From the cell containing the given text, extract its center point as [X, Y] coordinate. 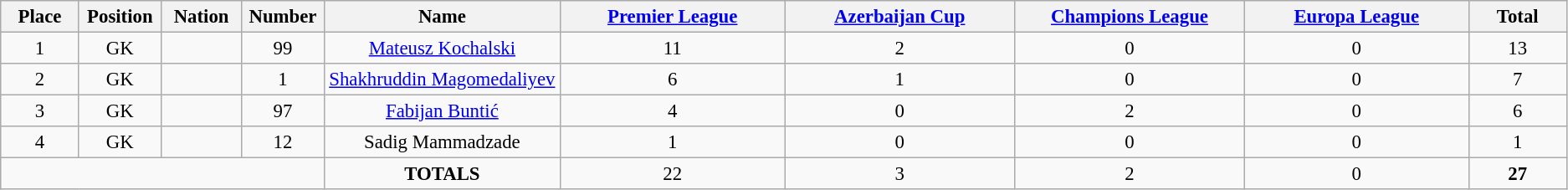
Europa League [1356, 17]
Nation [202, 17]
Name [442, 17]
Position [120, 17]
99 [283, 49]
Azerbaijan Cup [899, 17]
Premier League [673, 17]
12 [283, 142]
13 [1518, 49]
Number [283, 17]
22 [673, 174]
7 [1518, 80]
Shakhruddin Magomedaliyev [442, 80]
TOTALS [442, 174]
Mateusz Kochalski [442, 49]
27 [1518, 174]
Fabijan Buntić [442, 111]
Place [40, 17]
Total [1518, 17]
Sadig Mammadzade [442, 142]
11 [673, 49]
97 [283, 111]
Champions League [1130, 17]
